Return (x, y) of the center of cell containing provided text 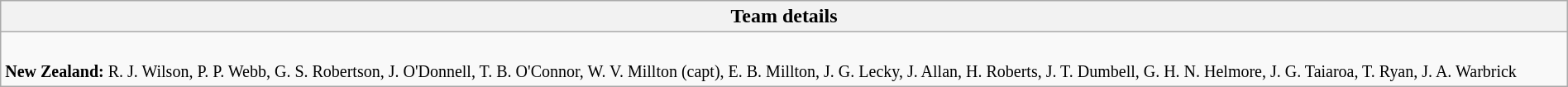
Team details (784, 17)
